Return the (x, y) coordinate for the center point of the cell that contains the specified text.  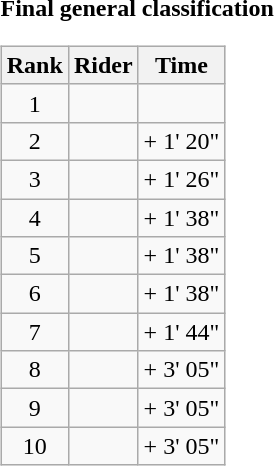
2 (34, 141)
+ 1' 26" (182, 179)
3 (34, 179)
Time (182, 65)
1 (34, 103)
Rank (34, 65)
6 (34, 294)
10 (34, 446)
9 (34, 408)
Rider (103, 65)
+ 1' 44" (182, 332)
7 (34, 332)
8 (34, 370)
5 (34, 256)
+ 1' 20" (182, 141)
4 (34, 217)
